Extract the (x, y) coordinate from the center of the cell holding the provided text.  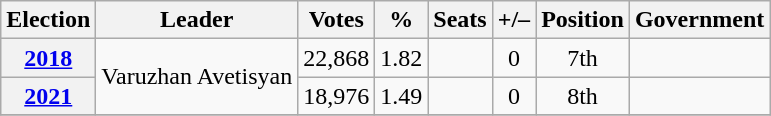
Election (48, 20)
Seats (460, 20)
Government (699, 20)
2018 (48, 58)
8th (583, 96)
22,868 (336, 58)
7th (583, 58)
Votes (336, 20)
2021 (48, 96)
% (402, 20)
Position (583, 20)
1.49 (402, 96)
Varuzhan Avetisyan (197, 77)
Leader (197, 20)
18,976 (336, 96)
1.82 (402, 58)
+/– (514, 20)
